Determine the [x, y] coordinate at the center of the cell enclosing the given text.  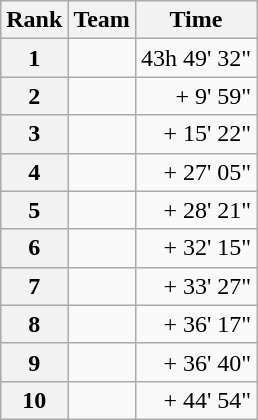
+ 27' 05" [196, 172]
+ 9' 59" [196, 96]
+ 15' 22" [196, 134]
+ 32' 15" [196, 248]
Rank [34, 20]
2 [34, 96]
3 [34, 134]
6 [34, 248]
43h 49' 32" [196, 58]
Team [102, 20]
1 [34, 58]
5 [34, 210]
+ 28' 21" [196, 210]
4 [34, 172]
+ 36' 40" [196, 362]
7 [34, 286]
10 [34, 400]
Time [196, 20]
+ 33' 27" [196, 286]
8 [34, 324]
9 [34, 362]
+ 44' 54" [196, 400]
+ 36' 17" [196, 324]
